Pinpoint the cell where the given text exists, returning its [x, y] midpoint coordinate. 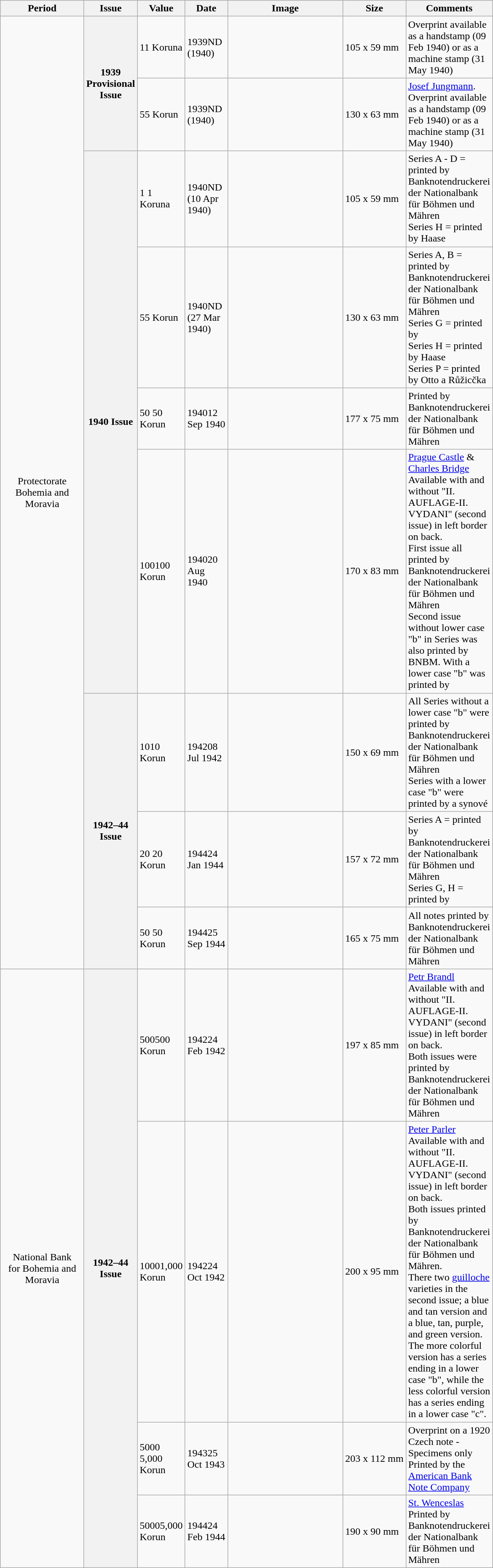
Overprint available as a handstamp (09 Feb 1940) or as a machine stamp (31 May 1940) [449, 47]
St. WenceslasPrinted by Banknotendruckerei der Nationalbank für Böhmen und Mähren [449, 1532]
5000 5,000 Korun [161, 1458]
1940 Issue [110, 422]
194424 Jan 1944 [206, 859]
Period [42, 8]
Overprint on a 1920 Czech note - Specimens onlyPrinted by the American Bank Note Company [449, 1458]
50005,000 Korun [161, 1532]
100100 Korun [161, 571]
1939 Provisional Issue [110, 83]
Issue [110, 8]
Josef Jungmann.Overprint available as a handstamp (09 Feb 1940) or as a machine stamp (31 May 1940) [449, 115]
20 20 Korun [161, 859]
1010 Korun [161, 752]
Value [161, 8]
197 x 85 mm [375, 1045]
Series A - D = printed by Banknotendruckerei der Nationalbank für Böhmen und MährenSeries H = printed by Haase [449, 199]
500500 Korun [161, 1045]
10001,000 Korun [161, 1271]
1940ND (27 Mar 1940) [206, 317]
203 x 112 mm [375, 1458]
150 x 69 mm [375, 752]
194224 Oct 1942 [206, 1271]
200 x 95 mm [375, 1271]
190 x 90 mm [375, 1532]
National Bankfor Bohemia and Moravia [42, 1268]
177 x 75 mm [375, 419]
194012 Sep 1940 [206, 419]
194224 Feb 1942 [206, 1045]
Comments [449, 8]
Size [375, 8]
194424 Feb 1944 [206, 1532]
All notes printed by Banknotendruckerei der Nationalbank für Böhmen und Mähren [449, 938]
Date [206, 8]
1 1 Koruna [161, 199]
ProtectorateBohemia and Moravia [42, 493]
194020 Aug 1940 [206, 571]
170 x 83 mm [375, 571]
194208 Jul 1942 [206, 752]
165 x 75 mm [375, 938]
11 Koruna [161, 47]
Series A = printed by Banknotendruckerei der Nationalbank für Böhmen und MährenSeries G, H = printed by [449, 859]
157 x 72 mm [375, 859]
1940ND (10 Apr 1940) [206, 199]
194425 Sep 1944 [206, 938]
194325 Oct 1943 [206, 1458]
Image [285, 8]
Printed by Banknotendruckerei der Nationalbank für Böhmen und Mähren [449, 419]
